Determine the (x, y) coordinate at the center of the cell enclosing the given text.  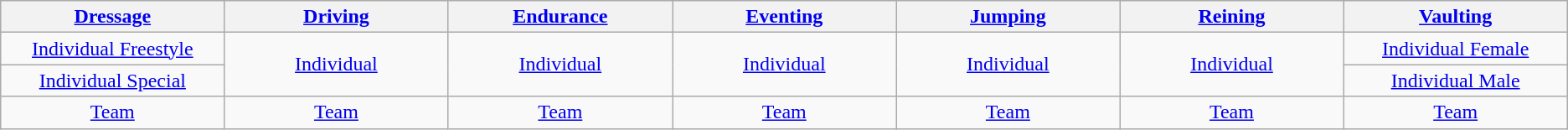
Driving (337, 17)
Individual Freestyle (112, 49)
Eventing (784, 17)
Dressage (112, 17)
Individual Special (112, 81)
Endurance (560, 17)
Individual Male (1456, 81)
Vaulting (1456, 17)
Individual Female (1456, 49)
Jumping (1008, 17)
Reining (1231, 17)
